Output the [X, Y] coordinate of the center of the cell containing the given text.  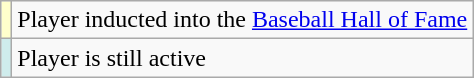
Player is still active [242, 58]
Player inducted into the Baseball Hall of Fame [242, 20]
